Extract the [x, y] coordinate from the center of the cell holding the provided text.  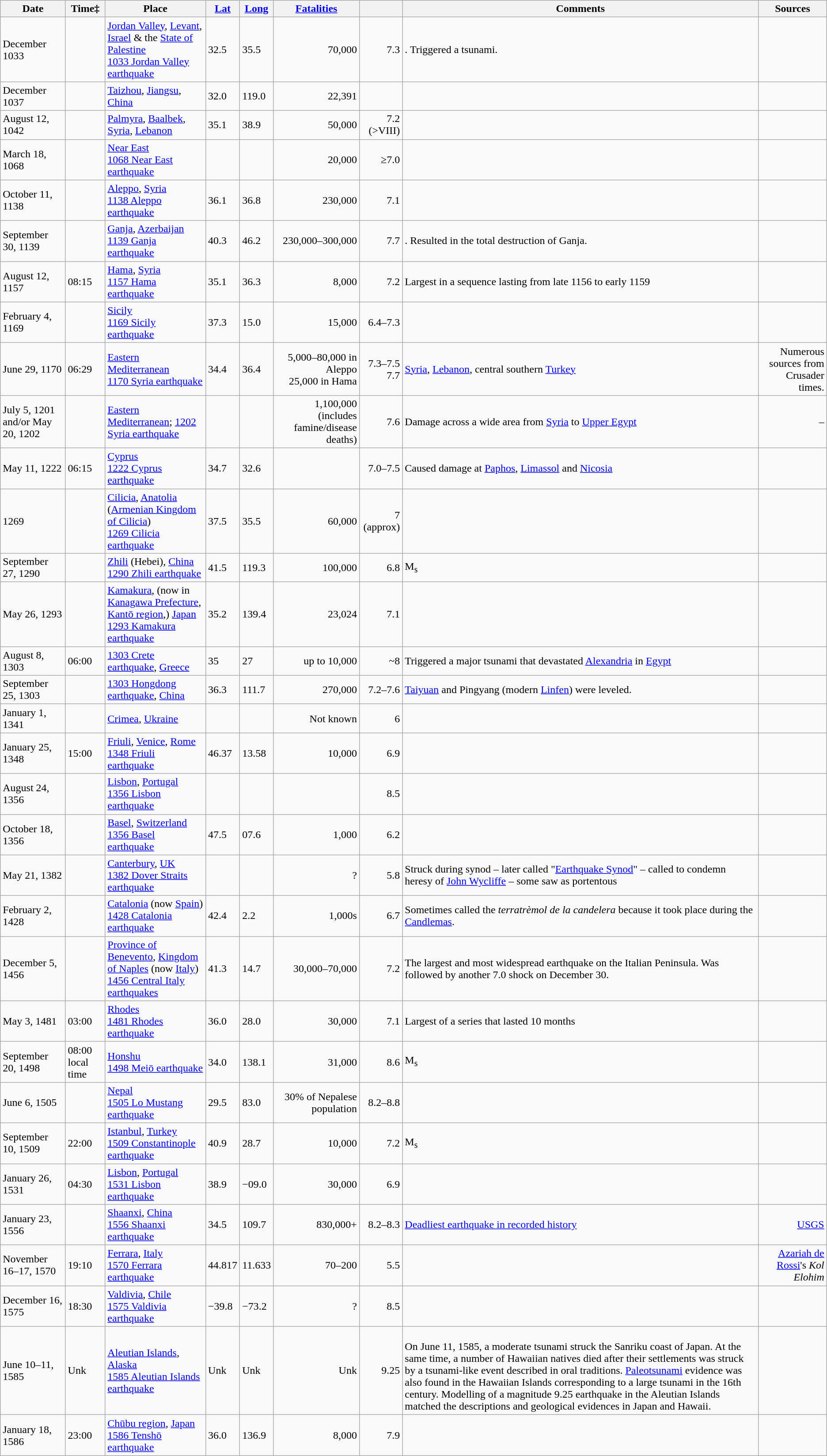
40.3 [223, 241]
Ferrara, Italy1570 Ferrara earthquake [156, 1265]
Deadliest earthquake in recorded history [580, 1225]
5.8 [381, 875]
5.5 [381, 1265]
47.5 [223, 835]
30% of Nepalese population [316, 1102]
7 (approx) [381, 521]
22:00 [85, 1143]
Azariah de Rossi's Kol Elohim [793, 1265]
≥7.0 [381, 160]
up to 10,000 [316, 661]
January 1, 1341 [33, 719]
Jordan Valley, Levant, Israel & the State of Palestine1033 Jordan Valley earthquake [156, 50]
42.4 [223, 916]
January 25, 1348 [33, 753]
Valdivia, Chile1575 Valdivia earthquake [156, 1306]
December 16, 1575 [33, 1306]
Numerous sources from Crusader times. [793, 369]
Near East 1068 Near East earthquake [156, 160]
29.5 [223, 1102]
270,000 [316, 690]
June 29, 1170 [33, 369]
Caused damage at Paphos, Limassol and Nicosia [580, 468]
15.0 [257, 322]
14.7 [257, 968]
109.7 [257, 1225]
September 27, 1290 [33, 568]
Cyprus1222 Cyprus earthquake [156, 468]
Catalonia (now Spain)1428 Catalonia earthquake [156, 916]
111.7 [257, 690]
Sicily1169 Sicily earthquake [156, 322]
. Resulted in the total destruction of Ganja. [580, 241]
USGS [793, 1225]
−39.8 [223, 1306]
119.0 [257, 96]
January 23, 1556 [33, 1225]
1303 Crete earthquake, Greece [156, 661]
Nepal1505 Lo Mustang earthquake [156, 1102]
Aleppo, Syria1138 Aleppo earthquake [156, 200]
15,000 [316, 322]
July 5, 1201 and/or May 20, 1202 [33, 422]
35 [223, 661]
119.3 [257, 568]
– [793, 422]
04:30 [85, 1184]
1269 [33, 521]
7.2 (>VIII) [381, 125]
36.1 [223, 200]
Date [33, 9]
December 5, 1456 [33, 968]
November 16–17, 1570 [33, 1265]
34.5 [223, 1225]
7.3 [381, 50]
5,000–80,000 in Aleppo25,000 in Hama [316, 369]
50,000 [316, 125]
Palmyra, Baalbek, Syria, Lebanon [156, 125]
Taizhou, Jiangsu, China [156, 96]
Istanbul, Turkey1509 Constantinople earthquake [156, 1143]
06:15 [85, 468]
15:00 [85, 753]
Honshu1498 Meiō earthquake [156, 1062]
August 12, 1042 [33, 125]
Aleutian Islands, Alaska 1585 Aleutian Islands earthquake [156, 1371]
Hama, Syria1157 Hama earthquake [156, 282]
Province of Benevento, Kingdom of Naples (now Italy)1456 Central Italy earthquakes [156, 968]
December 1037 [33, 96]
December 1033 [33, 50]
18:30 [85, 1306]
Basel, Switzerland1356 Basel earthquake [156, 835]
Time‡ [85, 9]
Cilicia, Anatolia (Armenian Kingdom of Cilicia)1269 Cilicia earthquake [156, 521]
28.0 [257, 1021]
6.4–7.3 [381, 322]
136.9 [257, 1435]
June 6, 1505 [33, 1102]
Triggered a major tsunami that devastated Alexandria in Egypt [580, 661]
23:00 [85, 1435]
36.4 [257, 369]
1,000s [316, 916]
Lisbon, Portugal1531 Lisbon earthquake [156, 1184]
46.37 [223, 753]
Lisbon, Portugal1356 Lisbon earthquake [156, 794]
8.2–8.3 [381, 1225]
32.6 [257, 468]
6.7 [381, 916]
8.2–8.8 [381, 1102]
34.7 [223, 468]
139.4 [257, 614]
08:15 [85, 282]
Taiyuan and Pingyang (modern Linfen) were leveled. [580, 690]
August 24, 1356 [33, 794]
2.2 [257, 916]
Syria, Lebanon, central southern Turkey [580, 369]
October 18, 1356 [33, 835]
February 2, 1428 [33, 916]
31,000 [316, 1062]
230,000 [316, 200]
Eastern Mediterranean1170 Syria earthquake [156, 369]
Fatalities [316, 9]
11.633 [257, 1265]
Lat [223, 9]
7.3–7.57.7 [381, 369]
Ganja, Azerbaijan1139 Ganja earthquake [156, 241]
36.8 [257, 200]
9.25 [381, 1371]
7.9 [381, 1435]
41.3 [223, 968]
7.0–7.5 [381, 468]
6 [381, 719]
1303 Hongdong earthquake, China [156, 690]
May 21, 1382 [33, 875]
September 10, 1509 [33, 1143]
40.9 [223, 1143]
Long [257, 9]
34.0 [223, 1062]
83.0 [257, 1102]
Canterbury, UK1382 Dover Straits earthquake [156, 875]
September 25, 1303 [33, 690]
Sources [793, 9]
7.2–7.6 [381, 690]
Struck during synod – later called "Earthquake Synod" – called to condemn heresy of John Wycliffe – some saw as portentous [580, 875]
Sometimes called the terratrèmol de la candelera because it took place during the Candlemas. [580, 916]
−73.2 [257, 1306]
06:29 [85, 369]
32.5 [223, 50]
6.8 [381, 568]
~8 [381, 661]
30,000–70,000 [316, 968]
Not known [316, 719]
60,000 [316, 521]
32.0 [223, 96]
34.4 [223, 369]
23,024 [316, 614]
70,000 [316, 50]
September 20, 1498 [33, 1062]
January 26, 1531 [33, 1184]
Friuli, Venice, Rome1348 Friuli earthquake [156, 753]
The largest and most widespread earthquake on the Italian Peninsula. Was followed by another 7.0 shock on December 30. [580, 968]
20,000 [316, 160]
35.2 [223, 614]
08:00 local time [85, 1062]
February 4, 1169 [33, 322]
Comments [580, 9]
May 3, 1481 [33, 1021]
8.6 [381, 1062]
06:00 [85, 661]
70–200 [316, 1265]
1,100,000 (includes famine/disease deaths) [316, 422]
Crimea, Ukraine [156, 719]
100,000 [316, 568]
28.7 [257, 1143]
03:00 [85, 1021]
August 12, 1157 [33, 282]
Kamakura, (now in Kanagawa Prefecture, Kantō region,) Japan1293 Kamakura earthquake [156, 614]
27 [257, 661]
7.7 [381, 241]
37.3 [223, 322]
19:10 [85, 1265]
March 18, 1068 [33, 160]
41.5 [223, 568]
230,000–300,000 [316, 241]
44.817 [223, 1265]
138.1 [257, 1062]
Place [156, 9]
Largest of a series that lasted 10 months [580, 1021]
Chūbu region, Japan 1586 Tenshō earthquake [156, 1435]
September 30, 1139 [33, 241]
Rhodes1481 Rhodes earthquake [156, 1021]
. Triggered a tsunami. [580, 50]
6.2 [381, 835]
Largest in a sequence lasting from late 1156 to early 1159 [580, 282]
Damage across a wide area from Syria to Upper Egypt [580, 422]
May 26, 1293 [33, 614]
June 10–11, 1585 [33, 1371]
37.5 [223, 521]
07.6 [257, 835]
January 18, 1586 [33, 1435]
May 11, 1222 [33, 468]
7.6 [381, 422]
Zhili (Hebei), China1290 Zhili earthquake [156, 568]
1,000 [316, 835]
August 8, 1303 [33, 661]
22,391 [316, 96]
−09.0 [257, 1184]
13.58 [257, 753]
Eastern Mediterranean; 1202 Syria earthquake [156, 422]
Shaanxi, China1556 Shaanxi earthquake [156, 1225]
46.2 [257, 241]
830,000+ [316, 1225]
October 11, 1138 [33, 200]
